Identify which cell holds the provided text, then report its (x, y) central coordinate. 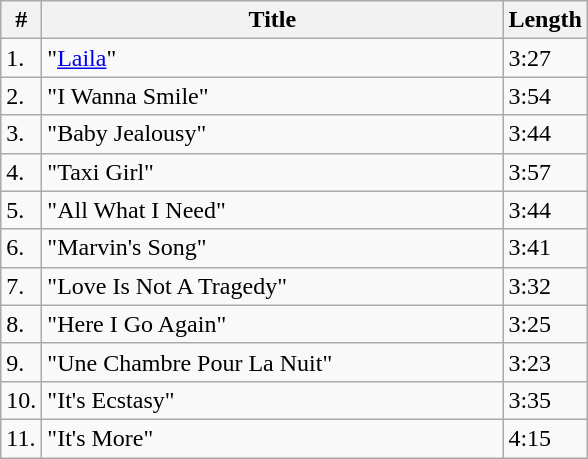
3:23 (545, 362)
"It's More" (272, 438)
3:54 (545, 96)
3:25 (545, 324)
3:27 (545, 58)
Length (545, 20)
10. (22, 400)
3. (22, 134)
# (22, 20)
"All What I Need" (272, 210)
11. (22, 438)
1. (22, 58)
"Taxi Girl" (272, 172)
"Here I Go Again" (272, 324)
"It's Ecstasy" (272, 400)
"Baby Jealousy" (272, 134)
"Laila" (272, 58)
7. (22, 286)
9. (22, 362)
2. (22, 96)
4:15 (545, 438)
5. (22, 210)
4. (22, 172)
6. (22, 248)
3:41 (545, 248)
3:57 (545, 172)
"Une Chambre Pour La Nuit" (272, 362)
"Love Is Not A Tragedy" (272, 286)
3:32 (545, 286)
3:35 (545, 400)
"Marvin's Song" (272, 248)
8. (22, 324)
"I Wanna Smile" (272, 96)
Title (272, 20)
